Identify which cell holds the provided text, then report its [X, Y] central coordinate. 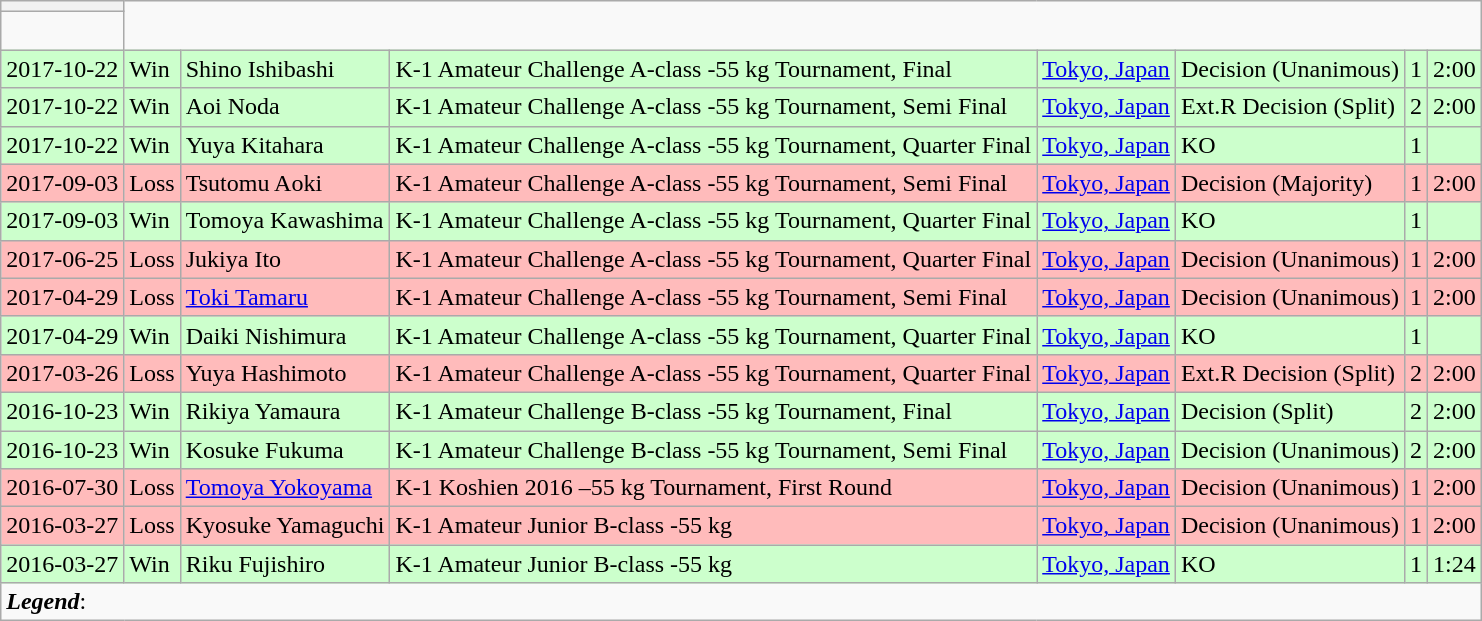
Legend: [741, 602]
K-1 Amateur Challenge B-class -55 kg Tournament, Final [714, 411]
Kyosuke Yamaguchi [285, 526]
K-1 Amateur Challenge B-class -55 kg Tournament, Semi Final [714, 449]
Decision (Split) [1290, 411]
Riku Fujishiro [285, 564]
Toki Tamaru [285, 297]
K-1 Koshien 2016 –55 kg Tournament, First Round [714, 488]
2017-03-26 [62, 373]
Yuya Hashimoto [285, 373]
Yuya Kitahara [285, 145]
Tomoya Yokoyama [285, 488]
Tsutomu Aoki [285, 183]
2017-06-25 [62, 259]
K-1 Amateur Challenge A-class -55 kg Tournament, Final [714, 69]
Rikiya Yamaura [285, 411]
Kosuke Fukuma [285, 449]
Jukiya Ito [285, 259]
2016-07-30 [62, 488]
Decision (Majority) [1290, 183]
Daiki Nishimura [285, 335]
Shino Ishibashi [285, 69]
1:24 [1455, 564]
Tomoya Kawashima [285, 221]
Aoi Noda [285, 107]
